Scan for the cell matching the given text and deliver its (X, Y) coordinate at center. 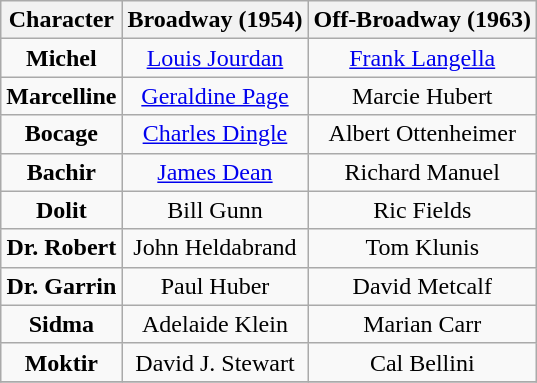
Bocage (62, 134)
Ric Fields (422, 210)
David J. Stewart (215, 362)
Adelaide Klein (215, 324)
Charles Dingle (215, 134)
Tom Klunis (422, 248)
Broadway (1954) (215, 20)
Dr. Garrin (62, 286)
Bill Gunn (215, 210)
David Metcalf (422, 286)
Louis Jourdan (215, 58)
Geraldine Page (215, 96)
Albert Ottenheimer (422, 134)
Marcelline (62, 96)
Marcie Hubert (422, 96)
James Dean (215, 172)
Marian Carr (422, 324)
John Heldabrand (215, 248)
Frank Langella (422, 58)
Sidma (62, 324)
Cal Bellini (422, 362)
Dr. Robert (62, 248)
Character (62, 20)
Bachir (62, 172)
Moktir (62, 362)
Richard Manuel (422, 172)
Dolit (62, 210)
Off-Broadway (1963) (422, 20)
Michel (62, 58)
Paul Huber (215, 286)
